Search for the cell housing the specified text and yield its (x, y) center coordinate. 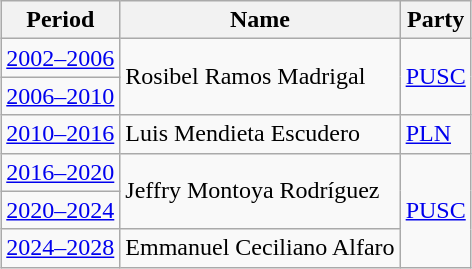
Rosibel Ramos Madrigal (260, 77)
2020–2024 (60, 210)
2006–2010 (60, 96)
2010–2016 (60, 134)
2024–2028 (60, 248)
2002–2006 (60, 58)
2016–2020 (60, 172)
Name (260, 20)
Luis Mendieta Escudero (260, 134)
Party (436, 20)
Jeffry Montoya Rodríguez (260, 191)
PLN (436, 134)
Period (60, 20)
Emmanuel Ceciliano Alfaro (260, 248)
